Provide the (X, Y) coordinate of the cell's center where the given text is located.  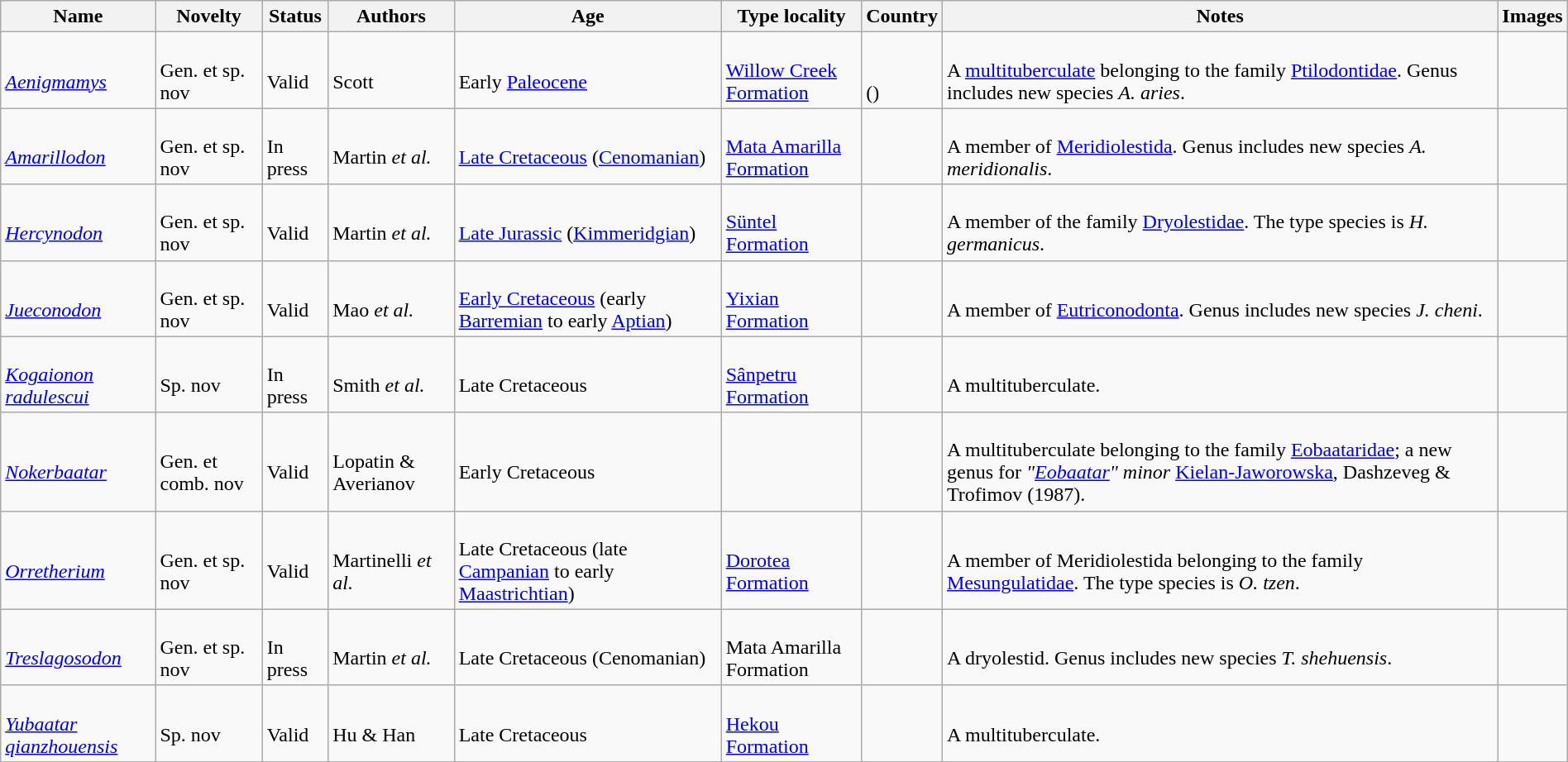
Novelty (208, 17)
Early Cretaceous (587, 461)
Name (78, 17)
Scott (391, 70)
Sânpetru Formation (791, 374)
Late Jurassic (Kimmeridgian) (587, 222)
Lopatin & Averianov (391, 461)
A member of Meridiolestida. Genus includes new species A. meridionalis. (1219, 146)
Hekou Formation (791, 723)
Süntel Formation (791, 222)
Type locality (791, 17)
Country (902, 17)
Aenigmamys (78, 70)
Hu & Han (391, 723)
Martinelli et al. (391, 560)
A member of the family Dryolestidae. The type species is H. germanicus. (1219, 222)
Yixian Formation (791, 298)
Nokerbaatar (78, 461)
Gen. et comb. nov (208, 461)
A member of Eutriconodonta. Genus includes new species J. cheni. (1219, 298)
Early Paleocene (587, 70)
A member of Meridiolestida belonging to the family Mesungulatidae. The type species is O. tzen. (1219, 560)
Smith et al. (391, 374)
Orretherium (78, 560)
Jueconodon (78, 298)
Treslagosodon (78, 647)
Dorotea Formation (791, 560)
Willow Creek Formation (791, 70)
Age (587, 17)
() (902, 70)
Images (1533, 17)
Hercynodon (78, 222)
Late Cretaceous (late Campanian to early Maastrichtian) (587, 560)
Notes (1219, 17)
A dryolestid. Genus includes new species T. shehuensis. (1219, 647)
Mao et al. (391, 298)
Authors (391, 17)
Status (295, 17)
Kogaionon radulescui (78, 374)
Amarillodon (78, 146)
Yubaatar qianzhouensis (78, 723)
Early Cretaceous (early Barremian to early Aptian) (587, 298)
A multituberculate belonging to the family Ptilodontidae. Genus includes new species A. aries. (1219, 70)
A multituberculate belonging to the family Eobaataridae; a new genus for "Eobaatar" minor Kielan-Jaworowska, Dashzeveg & Trofimov (1987). (1219, 461)
